Pinpoint the cell where the given text exists, returning its [x, y] midpoint coordinate. 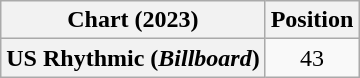
Position [312, 20]
Chart (2023) [133, 20]
43 [312, 58]
US Rhythmic (Billboard) [133, 58]
